Extract the [X, Y] coordinate from the center of the cell holding the provided text.  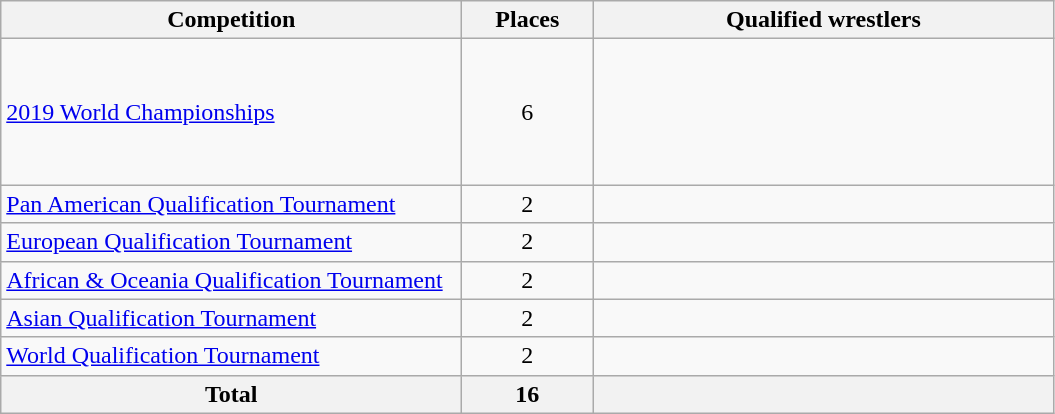
Qualified wrestlers [824, 20]
World Qualification Tournament [232, 356]
Competition [232, 20]
European Qualification Tournament [232, 242]
6 [528, 112]
Total [232, 394]
Pan American Qualification Tournament [232, 204]
2019 World Championships [232, 112]
Places [528, 20]
Asian Qualification Tournament [232, 318]
16 [528, 394]
African & Oceania Qualification Tournament [232, 280]
